Identify which cell holds the provided text, then report its (x, y) central coordinate. 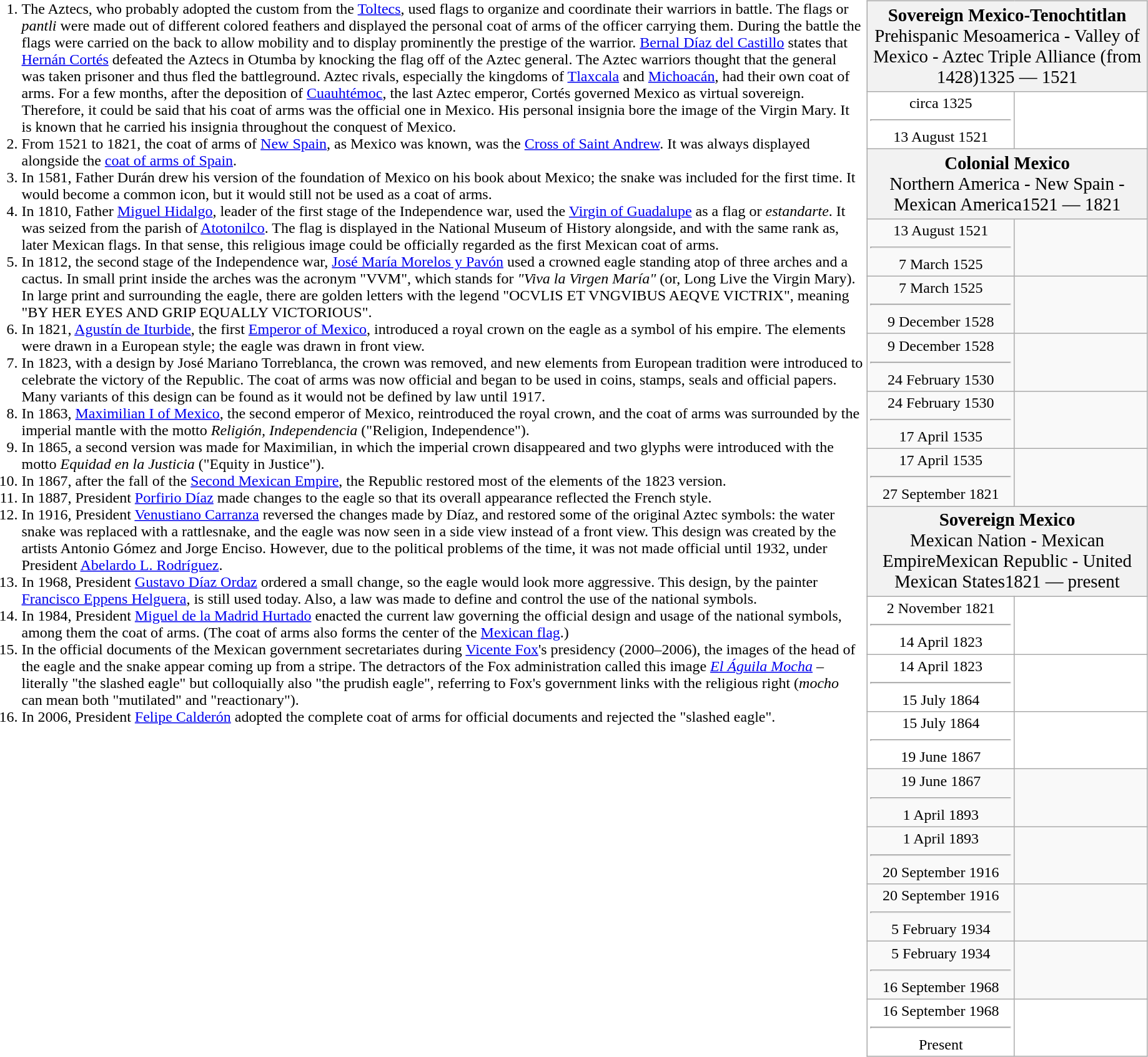
circa 132513 August 1521 (941, 120)
5 February 193416 September 1968 (941, 970)
16 September 1968 Present (941, 1028)
7 March 15259 December 1528 (941, 305)
Sovereign MexicoMexican Nation - Mexican EmpireMexican Republic - United Mexican States1821 — present (1007, 552)
1 April 189320 September 1916 (941, 855)
Colonial MexicoNorthern America - New Spain - Mexican America1521 — 1821 (1007, 184)
24 February 153017 April 1535 (941, 420)
2 November 182114 April 1823 (941, 626)
14 April 182315 July 1864 (941, 683)
15 July 186419 June 1867 (941, 740)
20 September 19165 February 1934 (941, 913)
13 August 15217 March 1525 (941, 247)
19 June 18671 April 1893 (941, 798)
Sovereign Mexico-TenochtitlanPrehispanic Mesoamerica - Valley of Mexico - Aztec Triple Alliance (from 1428)1325 — 1521 (1007, 46)
9 December 152824 February 1530 (941, 362)
17 April 153527 September 1821 (941, 478)
